Detect which cell encompasses the target text, then output its (X, Y) center coordinate. 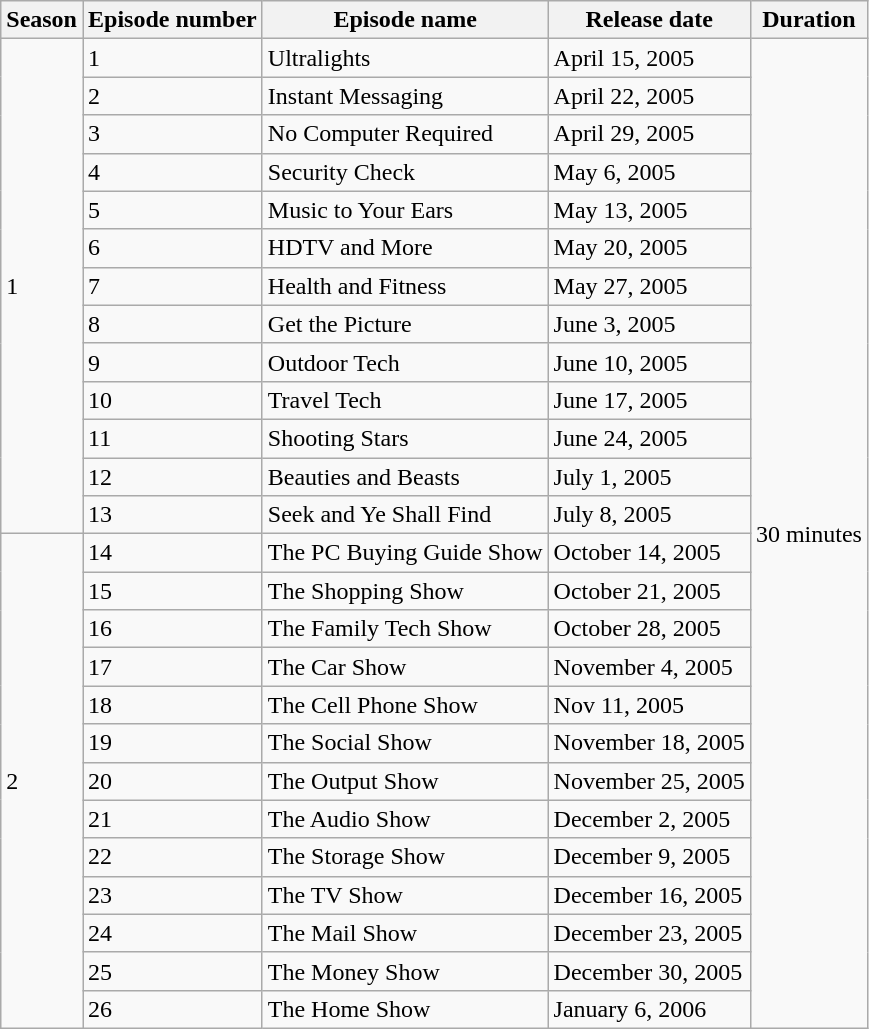
December 23, 2005 (649, 933)
The Storage Show (405, 857)
December 2, 2005 (649, 819)
April 29, 2005 (649, 134)
7 (172, 286)
Instant Messaging (405, 96)
Ultralights (405, 58)
Get the Picture (405, 324)
The Family Tech Show (405, 629)
18 (172, 705)
Duration (808, 20)
No Computer Required (405, 134)
5 (172, 210)
Season (42, 20)
Seek and Ye Shall Find (405, 515)
30 minutes (808, 534)
November 25, 2005 (649, 781)
October 28, 2005 (649, 629)
July 8, 2005 (649, 515)
Shooting Stars (405, 438)
Release date (649, 20)
3 (172, 134)
November 18, 2005 (649, 743)
Episode number (172, 20)
23 (172, 895)
November 4, 2005 (649, 667)
The Audio Show (405, 819)
The Mail Show (405, 933)
The TV Show (405, 895)
25 (172, 971)
April 22, 2005 (649, 96)
The Car Show (405, 667)
July 1, 2005 (649, 477)
June 24, 2005 (649, 438)
19 (172, 743)
The Home Show (405, 1009)
October 21, 2005 (649, 591)
Health and Fitness (405, 286)
12 (172, 477)
HDTV and More (405, 248)
December 16, 2005 (649, 895)
Beauties and Beasts (405, 477)
The Shopping Show (405, 591)
December 30, 2005 (649, 971)
6 (172, 248)
26 (172, 1009)
The PC Buying Guide Show (405, 553)
The Money Show (405, 971)
October 14, 2005 (649, 553)
Travel Tech (405, 400)
14 (172, 553)
21 (172, 819)
Nov 11, 2005 (649, 705)
4 (172, 172)
24 (172, 933)
10 (172, 400)
17 (172, 667)
Outdoor Tech (405, 362)
9 (172, 362)
13 (172, 515)
Music to Your Ears (405, 210)
The Cell Phone Show (405, 705)
June 17, 2005 (649, 400)
December 9, 2005 (649, 857)
The Social Show (405, 743)
Episode name (405, 20)
16 (172, 629)
11 (172, 438)
May 20, 2005 (649, 248)
May 6, 2005 (649, 172)
22 (172, 857)
The Output Show (405, 781)
April 15, 2005 (649, 58)
May 27, 2005 (649, 286)
May 13, 2005 (649, 210)
8 (172, 324)
June 3, 2005 (649, 324)
15 (172, 591)
20 (172, 781)
January 6, 2006 (649, 1009)
June 10, 2005 (649, 362)
Security Check (405, 172)
